Output the [x, y] coordinate of the center of the cell containing the given text.  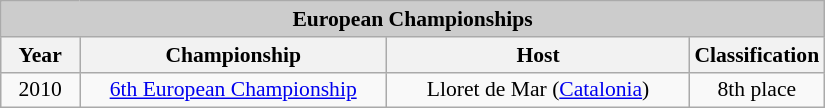
8th place [756, 90]
Lloret de Mar (Catalonia) [538, 90]
Championship [234, 55]
2010 [40, 90]
6th European Championship [234, 90]
Classification [756, 55]
Host [538, 55]
European Championships [413, 19]
Year [40, 55]
